Extract the [X, Y] coordinate from the center of the cell holding the provided text.  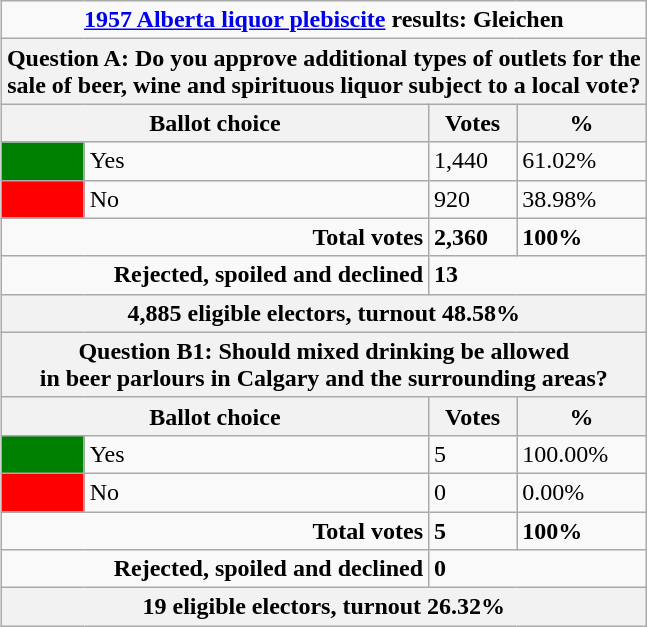
Question A: Do you approve additional types of outlets for the sale of beer, wine and spirituous liquor subject to a local vote? [324, 72]
Question B1: Should mixed drinking be allowedin beer parlours in Calgary and the surrounding areas? [324, 364]
1957 Alberta liquor plebiscite results: Gleichen [324, 20]
2,360 [473, 237]
61.02% [582, 161]
0.00% [582, 492]
13 [538, 275]
38.98% [582, 199]
1,440 [473, 161]
19 eligible electors, turnout 26.32% [324, 607]
4,885 eligible electors, turnout 48.58% [324, 313]
920 [473, 199]
100.00% [582, 454]
